Extract the (X, Y) coordinate from the center of the cell holding the provided text.  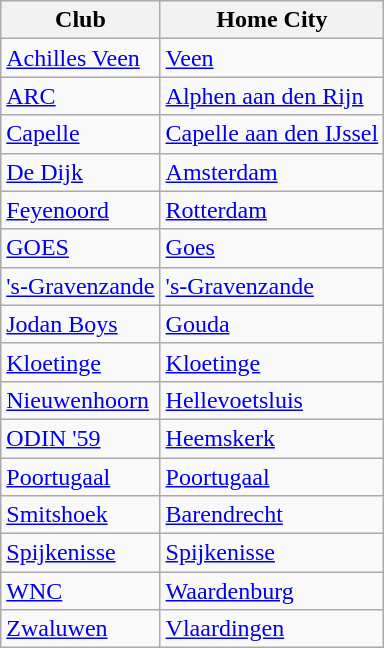
Rotterdam (272, 210)
De Dijk (80, 172)
Capelle aan den IJssel (272, 134)
Feyenoord (80, 210)
Club (80, 20)
Gouda (272, 324)
Waardenburg (272, 591)
Jodan Boys (80, 324)
Vlaardingen (272, 629)
Heemskerk (272, 438)
Nieuwenhoorn (80, 400)
Barendrecht (272, 515)
Zwaluwen (80, 629)
Goes (272, 248)
ARC (80, 96)
Alphen aan den Rijn (272, 96)
Amsterdam (272, 172)
Home City (272, 20)
ODIN '59 (80, 438)
Smitshoek (80, 515)
Achilles Veen (80, 58)
WNC (80, 591)
Capelle (80, 134)
Veen (272, 58)
GOES (80, 248)
Hellevoetsluis (272, 400)
